Find where the given text appears and provide that cell's center as [X, Y] coordinate. 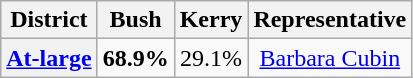
Barbara Cubin [330, 58]
68.9% [136, 58]
Bush [136, 20]
District [49, 20]
At-large [49, 58]
Kerry [211, 20]
Representative [330, 20]
29.1% [211, 58]
